For the text-containing cell, return its midpoint in [X, Y] coordinate format. 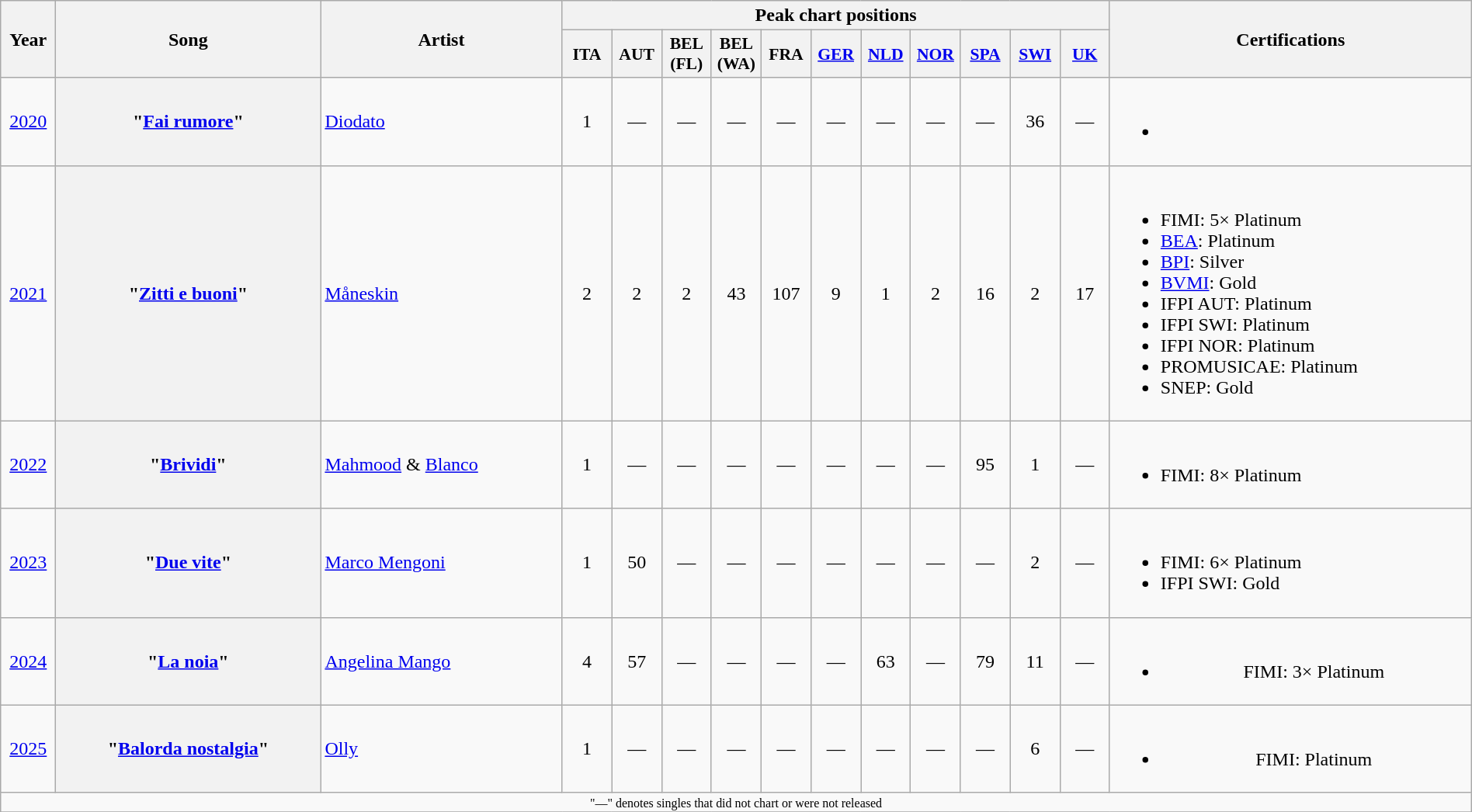
4 [587, 661]
Certifications [1290, 39]
NLD [886, 54]
"Brividi" [188, 464]
6 [1035, 748]
17 [1085, 293]
FIMI: 8× Platinum [1290, 464]
16 [985, 293]
Marco Mengoni [441, 563]
57 [637, 661]
FIMI: 6× PlatinumIFPI SWI: Gold [1290, 563]
43 [736, 293]
36 [1035, 121]
Mahmood & Blanco [441, 464]
Artist [441, 39]
11 [1035, 661]
FIMI: 3× Platinum [1290, 661]
Olly [441, 748]
ITA [587, 54]
2020 [28, 121]
Angelina Mango [441, 661]
2024 [28, 661]
GER [836, 54]
50 [637, 563]
2023 [28, 563]
63 [886, 661]
Year [28, 39]
2021 [28, 293]
"—" denotes singles that did not chart or were not released [736, 802]
FIMI: Platinum [1290, 748]
Peak chart positions [835, 16]
NOR [936, 54]
FRA [786, 54]
Song [188, 39]
BEL(FL) [686, 54]
SWI [1035, 54]
AUT [637, 54]
SPA [985, 54]
95 [985, 464]
"La noia" [188, 661]
Måneskin [441, 293]
"Fai rumore" [188, 121]
BEL(WA) [736, 54]
9 [836, 293]
"Zitti e buoni" [188, 293]
79 [985, 661]
"Balorda nostalgia" [188, 748]
2022 [28, 464]
UK [1085, 54]
"Due vite" [188, 563]
2025 [28, 748]
FIMI: 5× PlatinumBEA: PlatinumBPI: SilverBVMI: GoldIFPI AUT: PlatinumIFPI SWI: PlatinumIFPI NOR: PlatinumPROMUSICAE: PlatinumSNEP: Gold [1290, 293]
Diodato [441, 121]
107 [786, 293]
